Return [X, Y] of the center of cell containing provided text 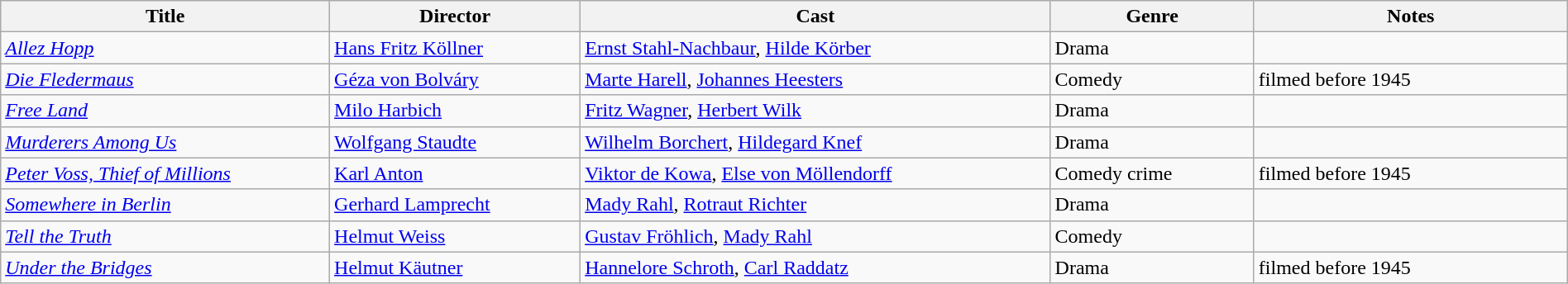
Helmut Weiss [455, 236]
Comedy crime [1152, 173]
Genre [1152, 17]
Wolfgang Staudte [455, 142]
Gustav Fröhlich, Mady Rahl [815, 236]
Cast [815, 17]
Wilhelm Borchert, Hildegard Knef [815, 142]
Ernst Stahl-Nachbaur, Hilde Körber [815, 48]
Murderers Among Us [165, 142]
Title [165, 17]
Milo Harbich [455, 111]
Helmut Käutner [455, 267]
Free Land [165, 111]
Director [455, 17]
Viktor de Kowa, Else von Möllendorff [815, 173]
Die Fledermaus [165, 79]
Gerhard Lamprecht [455, 205]
Under the Bridges [165, 267]
Somewhere in Berlin [165, 205]
Marte Harell, Johannes Heesters [815, 79]
Tell the Truth [165, 236]
Peter Voss, Thief of Millions [165, 173]
Hans Fritz Köllner [455, 48]
Mady Rahl, Rotraut Richter [815, 205]
Allez Hopp [165, 48]
Karl Anton [455, 173]
Notes [1411, 17]
Géza von Bolváry [455, 79]
Hannelore Schroth, Carl Raddatz [815, 267]
Fritz Wagner, Herbert Wilk [815, 111]
